From the cell containing the given text, extract its center point as [x, y] coordinate. 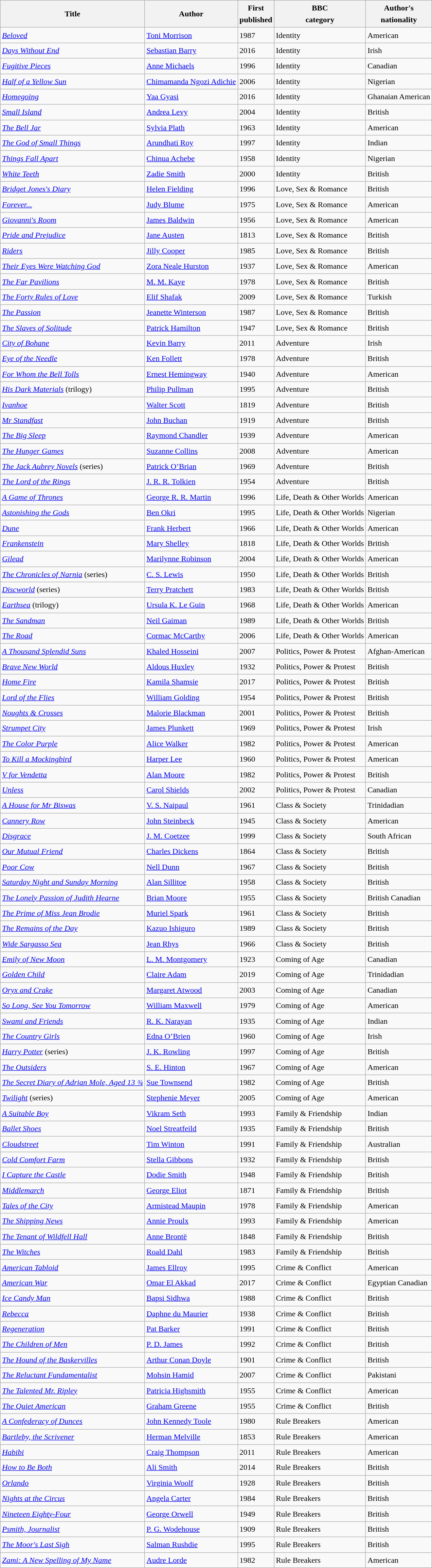
1928 [256, 1483]
James Baldwin [191, 220]
The Witches [73, 1252]
Half of a Yellow Sun [73, 81]
Habibi [73, 1452]
2003 [256, 990]
1901 [256, 1360]
V. S. Naipaul [191, 805]
Orlando [73, 1483]
The God of Small Things [73, 143]
Claire Adam [191, 975]
Emily of New Moon [73, 960]
A Confederacy of Dunces [73, 1421]
Jeanette Winterson [191, 312]
Yaa Gyasi [191, 97]
Nights at the Circus [73, 1498]
Saturday Night and Sunday Morning [73, 882]
2005 [256, 1098]
Pakistani [399, 1375]
The Hound of the Baskervilles [73, 1360]
Rebecca [73, 1314]
Oryx and Crake [73, 990]
2000 [256, 173]
1819 [256, 405]
So Long, See You Tomorrow [73, 1005]
White Teeth [73, 173]
Jean Rhys [191, 944]
Discworld (series) [73, 590]
2008 [256, 451]
Jane Austen [191, 236]
1909 [256, 1529]
Roald Dahl [191, 1252]
Alan Sillitoe [191, 882]
Annie Proulx [191, 1221]
Psmith, Journalist [73, 1529]
Audre Lorde [191, 1560]
Brian Moore [191, 897]
Days Without End [73, 50]
Arthur Conan Doyle [191, 1360]
William Golding [191, 698]
Poor Cow [73, 867]
Craig Thompson [191, 1452]
Regeneration [73, 1329]
2009 [256, 297]
J. M. Coetzee [191, 836]
1963 [256, 128]
2001 [256, 713]
1980 [256, 1421]
The Road [73, 636]
Noel Streatfeild [191, 1128]
The Far Pavilions [73, 281]
1818 [256, 543]
Cold Comfort Farm [73, 1159]
Malorie Blackman [191, 713]
Ivanhoe [73, 405]
Anne Michaels [191, 66]
Strumpet City [73, 729]
The Moor's Last Sigh [73, 1545]
Wide Sargasso Sea [73, 944]
The Lord of the Rings [73, 482]
2002 [256, 790]
Eye of the Needle [73, 359]
1979 [256, 1005]
1975 [256, 205]
The Sandman [73, 621]
Firstpublished [256, 14]
Lord of the Flies [73, 698]
A House for Mr Biswas [73, 805]
Patricia Highsmith [191, 1390]
Patrick O’Brian [191, 467]
1937 [256, 266]
Arundhati Roy [191, 143]
Angela Carter [191, 1498]
1871 [256, 1191]
1992 [256, 1344]
Ballet Shoes [73, 1128]
S. E. Hinton [191, 1067]
C. S. Lewis [191, 574]
Ken Follett [191, 359]
Charles Dickens [191, 852]
I Capture the Castle [73, 1175]
Sylvia Plath [191, 128]
Middlemarch [73, 1191]
Elif Shafak [191, 297]
Author [191, 14]
Bridget Jones's Diary [73, 189]
A Game of Thrones [73, 497]
James Plunkett [191, 729]
1813 [256, 236]
Frank Herbert [191, 528]
The Outsiders [73, 1067]
1938 [256, 1314]
Terry Pratchett [191, 590]
The Color Purple [73, 744]
William Maxwell [191, 1005]
Chimamanda Ngozi Adichie [191, 81]
Forever... [73, 205]
Golden Child [73, 975]
Toni Morrison [191, 35]
Australian [399, 1144]
Kamila Shamsie [191, 682]
Edna O’Brien [191, 1036]
Aldous Huxley [191, 666]
Anne Brontë [191, 1236]
Neil Gaiman [191, 621]
Omar El Akkad [191, 1283]
Zadie Smith [191, 173]
Ali Smith [191, 1468]
Bapsi Sidhwa [191, 1298]
City of Bohane [73, 343]
Fugitive Pieces [73, 66]
1923 [256, 960]
Mr Standfast [73, 420]
Muriel Spark [191, 913]
Small Island [73, 112]
Ice Candy Man [73, 1298]
Raymond Chandler [191, 435]
Disgrace [73, 836]
1968 [256, 605]
Author'snationality [399, 14]
Carol Shields [191, 790]
Kazuo Ishiguro [191, 928]
Home Fire [73, 682]
Margaret Atwood [191, 990]
Nell Dunn [191, 867]
Herman Melville [191, 1437]
Suzanne Collins [191, 451]
The Children of Men [73, 1344]
George Orwell [191, 1514]
Philip Pullman [191, 389]
1999 [256, 836]
British Canadian [399, 897]
Harry Potter (series) [73, 1052]
L. M. Montgomery [191, 960]
Riders [73, 251]
Mohsin Hamid [191, 1375]
The Quiet American [73, 1406]
Afghan-American [399, 651]
1940 [256, 374]
Giovanni's Room [73, 220]
His Dark Materials (trilogy) [73, 389]
The Shipping News [73, 1221]
The Prime of Miss Jean Brodie [73, 913]
Unless [73, 790]
Stella Gibbons [191, 1159]
Zora Neale Hurston [191, 266]
How to Be Both [73, 1468]
Dodie Smith [191, 1175]
To Kill a Mockingbird [73, 759]
Judy Blume [191, 205]
Cormac McCarthy [191, 636]
Beloved [73, 35]
Cloudstreet [73, 1144]
Zami: A New Spelling of My Name [73, 1560]
Their Eyes Were Watching God [73, 266]
Vikram Seth [191, 1113]
Ghanaian American [399, 97]
George Eliot [191, 1191]
Pride and Prejudice [73, 236]
Sebastian Barry [191, 50]
The Reluctant Fundamentalist [73, 1375]
The Secret Diary of Adrian Mole, Aged 13 ¾ [73, 1083]
The Remains of the Day [73, 928]
Mary Shelley [191, 543]
R. K. Narayan [191, 1021]
Jilly Cooper [191, 251]
Ursula K. Le Guin [191, 605]
South African [399, 836]
M. M. Kaye [191, 281]
Gilead [73, 559]
The Jack Aubrey Novels (series) [73, 467]
1939 [256, 435]
1853 [256, 1437]
Tales of the City [73, 1206]
For Whom the Bell Tolls [73, 374]
Earthsea (trilogy) [73, 605]
Title [73, 14]
The Chronicles of Narnia (series) [73, 574]
Khaled Hosseini [191, 651]
George R. R. Martin [191, 497]
J. K. Rowling [191, 1052]
The Passion [73, 312]
Things Fall Apart [73, 158]
The Slaves of Solitude [73, 328]
Egyptian Canadian [399, 1283]
Pat Barker [191, 1329]
Helen Fielding [191, 189]
John Kennedy Toole [191, 1421]
V for Vendetta [73, 774]
1988 [256, 1298]
2019 [256, 975]
Homegoing [73, 97]
The Forty Rules of Love [73, 297]
Twilight (series) [73, 1098]
Swami and Friends [73, 1021]
A Suitable Boy [73, 1113]
1956 [256, 220]
Marilynne Robinson [191, 559]
John Steinbeck [191, 821]
James Ellroy [191, 1267]
A Thousand Splendid Suns [73, 651]
1950 [256, 574]
The Hunger Games [73, 451]
Turkish [399, 297]
Ben Okri [191, 513]
Alice Walker [191, 744]
1864 [256, 852]
Andrea Levy [191, 112]
American Tabloid [73, 1267]
1984 [256, 1498]
Frankenstein [73, 543]
Our Mutual Friend [73, 852]
Nineteen Eighty-Four [73, 1514]
Stephenie Meyer [191, 1098]
Virginia Woolf [191, 1483]
BBCcategory [320, 14]
Sue Townsend [191, 1083]
Astonishing the Gods [73, 513]
Kevin Barry [191, 343]
1948 [256, 1175]
John Buchan [191, 420]
The Tenant of Wildfell Hall [73, 1236]
Harper Lee [191, 759]
1919 [256, 420]
Patrick Hamilton [191, 328]
1945 [256, 821]
American War [73, 1283]
Salman Rushdie [191, 1545]
Chinua Achebe [191, 158]
Daphne du Maurier [191, 1314]
Alan Moore [191, 774]
Cannery Row [73, 821]
Dune [73, 528]
P. G. Wodehouse [191, 1529]
Armistead Maupin [191, 1206]
1985 [256, 251]
Bartleby, the Scrivener [73, 1437]
1848 [256, 1236]
The Lonely Passion of Judith Hearne [73, 897]
Brave New World [73, 666]
The Country Girls [73, 1036]
2014 [256, 1468]
The Talented Mr. Ripley [73, 1390]
P. D. James [191, 1344]
1949 [256, 1514]
Graham Greene [191, 1406]
The Bell Jar [73, 128]
The Big Sleep [73, 435]
Ernest Hemingway [191, 374]
1947 [256, 328]
Walter Scott [191, 405]
Tim Winton [191, 1144]
Noughts & Crosses [73, 713]
J. R. R. Tolkien [191, 482]
